Locate the cell with the specified text and output its (X, Y) center coordinate. 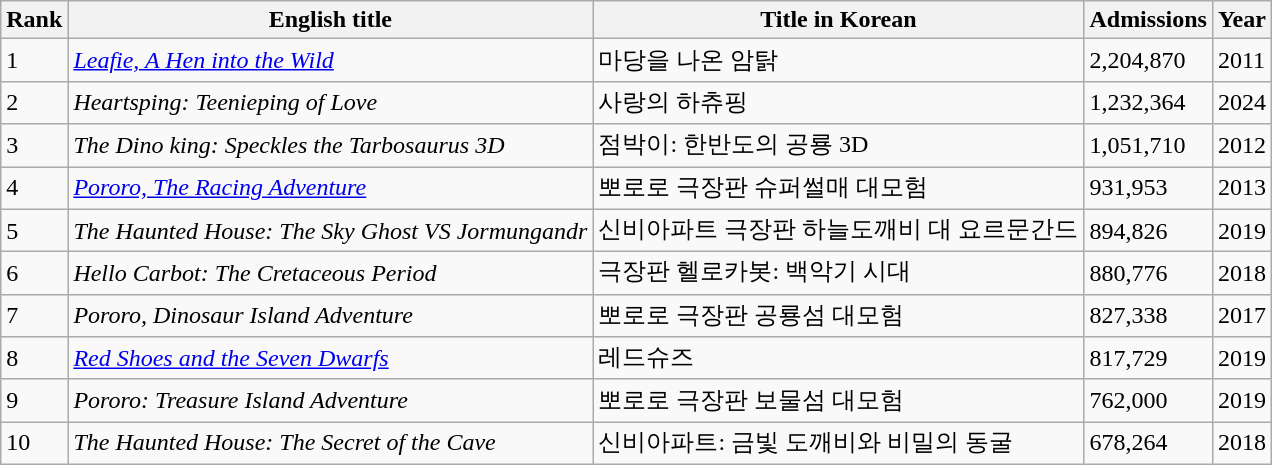
The Haunted House: The Sky Ghost VS Jormungandr (330, 230)
678,264 (1148, 444)
뽀로로 극장판 슈퍼썰매 대모험 (838, 188)
English title (330, 20)
894,826 (1148, 230)
10 (34, 444)
4 (34, 188)
1 (34, 60)
마당을 나온 암탉 (838, 60)
2011 (1242, 60)
Heartsping: Teenieping of Love (330, 102)
8 (34, 358)
9 (34, 400)
7 (34, 316)
Title in Korean (838, 20)
신비아파트 극장판 하늘도깨비 대 요르문간드 (838, 230)
점박이: 한반도의 공룡 3D (838, 146)
사랑의 하츄핑 (838, 102)
Rank (34, 20)
Pororo, The Racing Adventure (330, 188)
Admissions (1148, 20)
2013 (1242, 188)
817,729 (1148, 358)
Pororo, Dinosaur Island Adventure (330, 316)
뽀로로 극장판 공룡섬 대모험 (838, 316)
2 (34, 102)
Pororo: Treasure Island Adventure (330, 400)
827,338 (1148, 316)
Leafie, A Hen into the Wild (330, 60)
뽀로로 극장판 보물섬 대모험 (838, 400)
2,204,870 (1148, 60)
The Dino king: Speckles the Tarbosaurus 3D (330, 146)
Year (1242, 20)
The Haunted House: The Secret of the Cave (330, 444)
레드슈즈 (838, 358)
931,953 (1148, 188)
1,232,364 (1148, 102)
6 (34, 274)
Hello Carbot: The Cretaceous Period (330, 274)
880,776 (1148, 274)
Red Shoes and the Seven Dwarfs (330, 358)
5 (34, 230)
2012 (1242, 146)
762,000 (1148, 400)
2024 (1242, 102)
2017 (1242, 316)
3 (34, 146)
극장판 헬로카봇: 백악기 시대 (838, 274)
1,051,710 (1148, 146)
신비아파트: 금빛 도깨비와 비밀의 동굴 (838, 444)
